Return the [x, y] coordinate for the center point of the cell that contains the specified text.  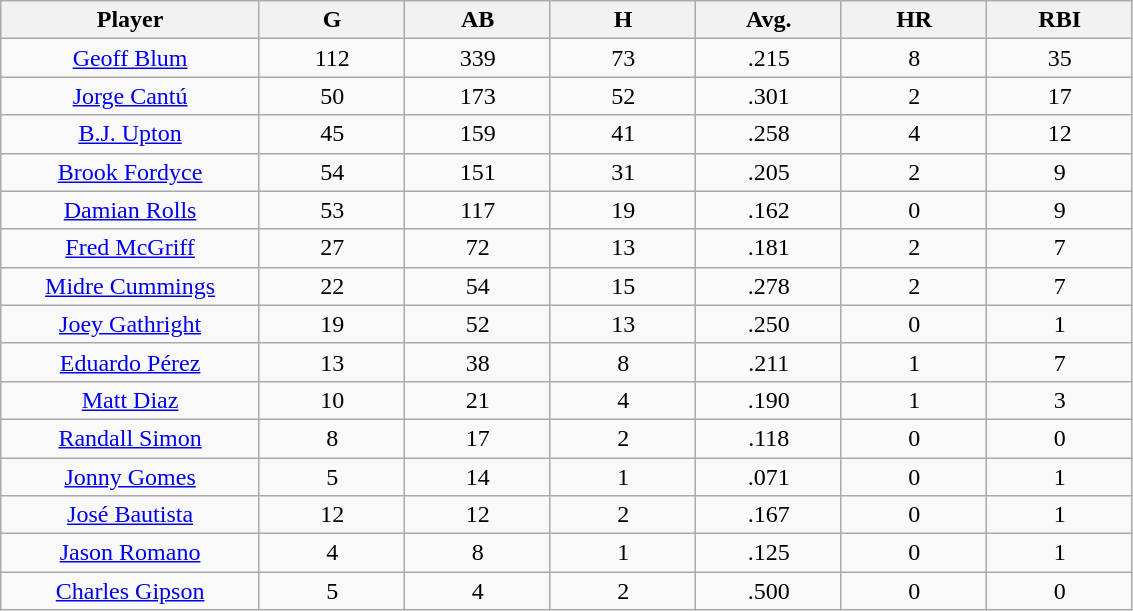
173 [478, 96]
Midre Cummings [130, 286]
53 [332, 210]
Matt Diaz [130, 400]
RBI [1060, 20]
.190 [769, 400]
Fred McGriff [130, 248]
15 [623, 286]
31 [623, 172]
14 [478, 477]
.250 [769, 324]
117 [478, 210]
159 [478, 134]
38 [478, 362]
.301 [769, 96]
.211 [769, 362]
H [623, 20]
Eduardo Pérez [130, 362]
.167 [769, 515]
Randall Simon [130, 438]
41 [623, 134]
Charles Gipson [130, 591]
.125 [769, 553]
Avg. [769, 20]
339 [478, 58]
50 [332, 96]
151 [478, 172]
.205 [769, 172]
3 [1060, 400]
.278 [769, 286]
B.J. Upton [130, 134]
.071 [769, 477]
.215 [769, 58]
Joey Gathright [130, 324]
Damian Rolls [130, 210]
José Bautista [130, 515]
22 [332, 286]
.500 [769, 591]
Jonny Gomes [130, 477]
Brook Fordyce [130, 172]
.258 [769, 134]
G [332, 20]
Geoff Blum [130, 58]
Jorge Cantú [130, 96]
112 [332, 58]
10 [332, 400]
AB [478, 20]
21 [478, 400]
HR [914, 20]
73 [623, 58]
72 [478, 248]
45 [332, 134]
27 [332, 248]
.118 [769, 438]
.162 [769, 210]
Jason Romano [130, 553]
Player [130, 20]
35 [1060, 58]
.181 [769, 248]
